Pinpoint the cell where the given text exists, returning its [X, Y] midpoint coordinate. 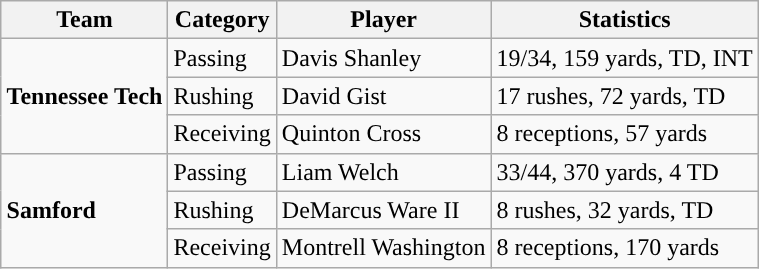
David Gist [384, 96]
Tennessee Tech [84, 96]
8 rushes, 32 yards, TD [624, 210]
Team [84, 20]
Player [384, 20]
DeMarcus Ware II [384, 210]
Samford [84, 210]
Davis Shanley [384, 58]
Quinton Cross [384, 134]
19/34, 159 yards, TD, INT [624, 58]
Liam Welch [384, 172]
Montrell Washington [384, 248]
8 receptions, 57 yards [624, 134]
Category [222, 20]
17 rushes, 72 yards, TD [624, 96]
33/44, 370 yards, 4 TD [624, 172]
8 receptions, 170 yards [624, 248]
Statistics [624, 20]
